Scan for the cell matching the given text and deliver its [x, y] coordinate at center. 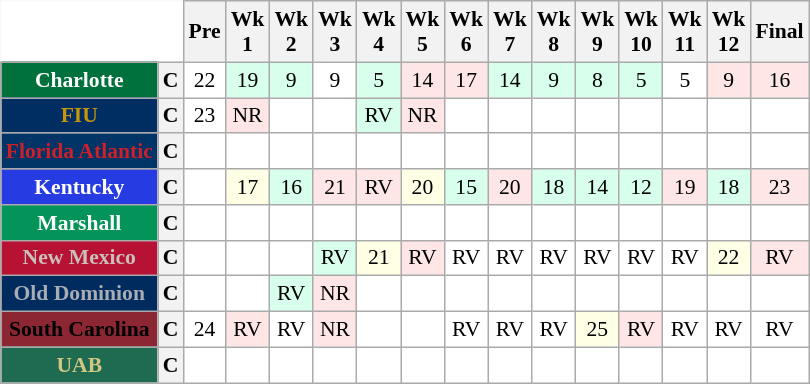
Wk5 [423, 32]
New Mexico [80, 258]
Marshall [80, 223]
24 [205, 330]
Charlotte [80, 80]
Wk2 [291, 32]
Old Dominion [80, 294]
Wk11 [685, 32]
South Carolina [80, 330]
12 [641, 187]
UAB [80, 365]
Pre [205, 32]
Wk8 [554, 32]
Wk1 [248, 32]
Wk9 [597, 32]
Wk10 [641, 32]
Kentucky [80, 187]
Florida Atlantic [80, 152]
8 [597, 80]
FIU [80, 116]
Wk12 [729, 32]
15 [466, 187]
Wk6 [466, 32]
Wk4 [379, 32]
Final [779, 32]
Wk3 [335, 32]
25 [597, 330]
Wk7 [510, 32]
